Scan for the cell matching the given text and deliver its [x, y] coordinate at center. 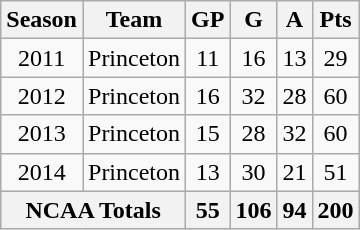
Season [42, 20]
51 [336, 172]
21 [294, 172]
55 [208, 210]
30 [254, 172]
Team [134, 20]
2014 [42, 172]
15 [208, 134]
A [294, 20]
2011 [42, 58]
G [254, 20]
NCAA Totals [94, 210]
2012 [42, 96]
200 [336, 210]
94 [294, 210]
11 [208, 58]
2013 [42, 134]
106 [254, 210]
29 [336, 58]
GP [208, 20]
Pts [336, 20]
